Locate the cell with the specified text and output its [x, y] center coordinate. 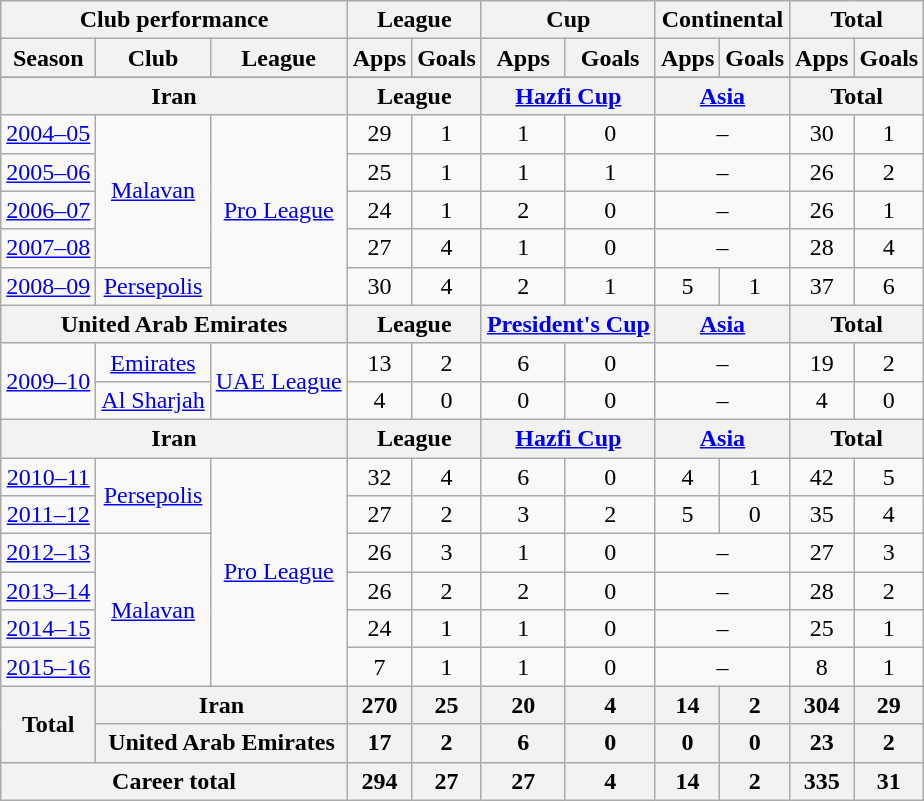
42 [822, 477]
Cup [568, 20]
304 [822, 705]
2009–10 [48, 381]
270 [379, 705]
37 [822, 286]
17 [379, 743]
2012–13 [48, 553]
2008–09 [48, 286]
2006–07 [48, 210]
Continental [722, 20]
2011–12 [48, 515]
35 [822, 515]
2013–14 [48, 591]
Season [48, 58]
7 [379, 667]
20 [523, 705]
2014–15 [48, 629]
294 [379, 781]
23 [822, 743]
13 [379, 362]
31 [889, 781]
2005–06 [48, 172]
President's Cup [568, 324]
Emirates [153, 362]
UAE League [278, 381]
Club [153, 58]
2010–11 [48, 477]
2004–05 [48, 134]
2007–08 [48, 248]
335 [822, 781]
8 [822, 667]
2015–16 [48, 667]
32 [379, 477]
Career total [174, 781]
Club performance [174, 20]
Al Sharjah [153, 400]
19 [822, 362]
